Search for the cell housing the specified text and yield its (X, Y) center coordinate. 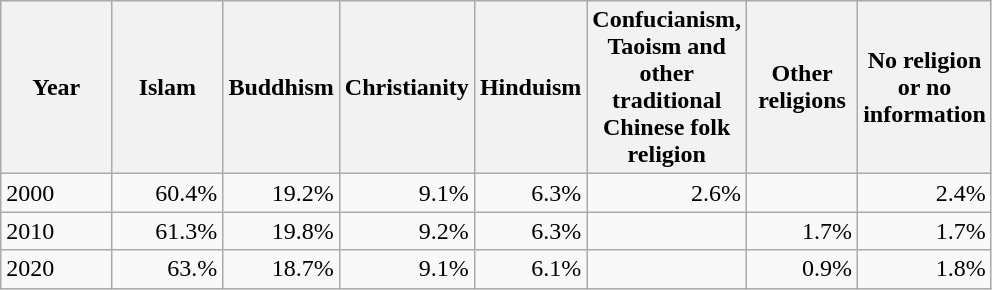
2020 (56, 269)
19.2% (281, 193)
60.4% (168, 193)
18.7% (281, 269)
2.6% (667, 193)
2010 (56, 231)
Hinduism (530, 88)
Christianity (406, 88)
Confucianism, Taoism and other traditional Chinese folk religion (667, 88)
Other religions (802, 88)
Islam (168, 88)
2000 (56, 193)
1.8% (925, 269)
No religion or no information (925, 88)
61.3% (168, 231)
Buddhism (281, 88)
6.1% (530, 269)
9.2% (406, 231)
63.% (168, 269)
19.8% (281, 231)
Year (56, 88)
0.9% (802, 269)
2.4% (925, 193)
